From the cell containing the given text, extract its center point as [X, Y] coordinate. 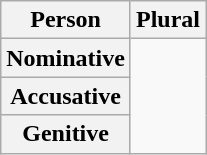
Plural [168, 20]
Nominative [66, 58]
Accusative [66, 96]
Person [66, 20]
Genitive [66, 134]
